Extract the (X, Y) coordinate from the center of the cell holding the provided text.  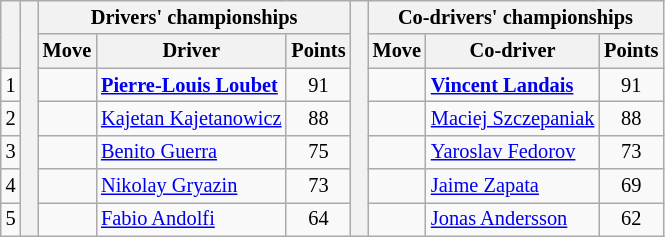
5 (11, 219)
1 (11, 85)
62 (631, 219)
2 (11, 118)
Co-driver (512, 51)
Jaime Zapata (512, 186)
69 (631, 186)
4 (11, 186)
Benito Guerra (191, 152)
Vincent Landais (512, 85)
Driver (191, 51)
Fabio Andolfi (191, 219)
Co-drivers' championships (516, 17)
Yaroslav Fedorov (512, 152)
Jonas Andersson (512, 219)
Maciej Szczepaniak (512, 118)
Kajetan Kajetanowicz (191, 118)
Drivers' championships (194, 17)
Nikolay Gryazin (191, 186)
75 (318, 152)
64 (318, 219)
3 (11, 152)
Pierre-Louis Loubet (191, 85)
